Return [X, Y] of the center of cell containing provided text 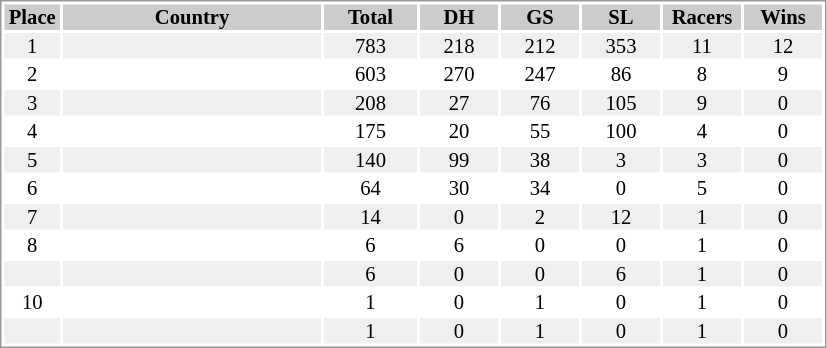
86 [621, 75]
140 [370, 160]
34 [540, 189]
30 [459, 189]
Total [370, 17]
38 [540, 160]
Place [32, 17]
353 [621, 46]
20 [459, 131]
14 [370, 217]
208 [370, 103]
7 [32, 217]
11 [702, 46]
10 [32, 303]
64 [370, 189]
212 [540, 46]
270 [459, 75]
247 [540, 75]
Racers [702, 17]
218 [459, 46]
175 [370, 131]
783 [370, 46]
Country [192, 17]
76 [540, 103]
603 [370, 75]
SL [621, 17]
DH [459, 17]
55 [540, 131]
105 [621, 103]
99 [459, 160]
Wins [783, 17]
GS [540, 17]
27 [459, 103]
100 [621, 131]
